Scan for the cell matching the given text and deliver its (x, y) coordinate at center. 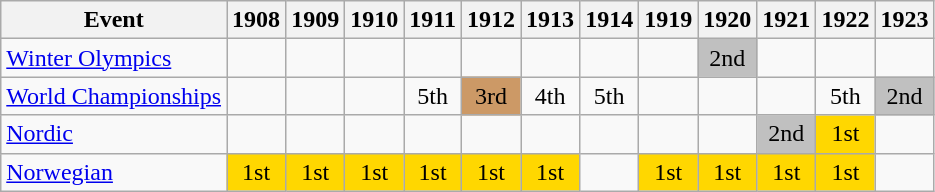
1911 (433, 20)
1909 (316, 20)
1919 (668, 20)
Event (114, 20)
4th (550, 96)
1922 (846, 20)
1912 (490, 20)
1921 (786, 20)
Nordic (114, 134)
Winter Olympics (114, 58)
1910 (374, 20)
3rd (490, 96)
1923 (904, 20)
World Championships (114, 96)
1914 (610, 20)
1913 (550, 20)
Norwegian (114, 172)
1920 (728, 20)
1908 (256, 20)
